Determine the (X, Y) coordinate at the center of the cell enclosing the given text.  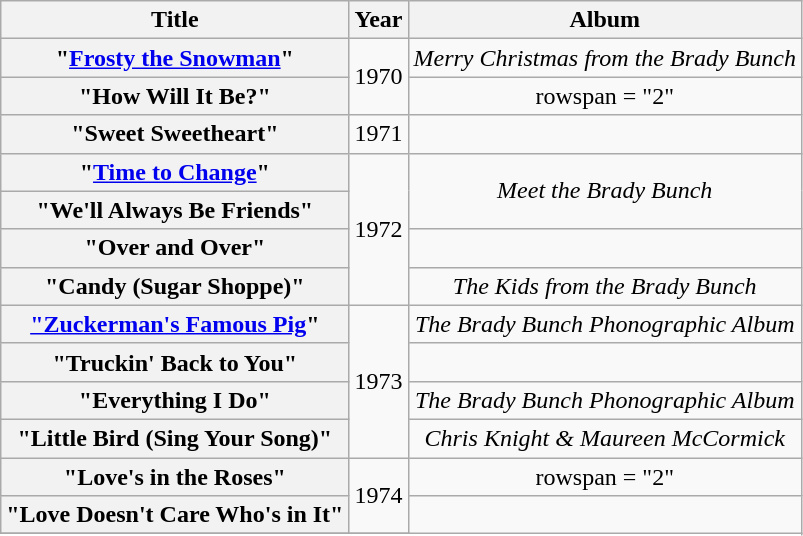
1971 (378, 134)
1973 (378, 381)
The Kids from the Brady Bunch (604, 286)
Chris Knight & Maureen McCormick (604, 438)
"Over and Over" (175, 248)
"Everything I Do" (175, 400)
1970 (378, 77)
Title (175, 20)
"Sweet Sweetheart" (175, 134)
1972 (378, 229)
1974 (378, 496)
"Frosty the Snowman" (175, 58)
Merry Christmas from the Brady Bunch (604, 58)
Meet the Brady Bunch (604, 191)
"Truckin' Back to You" (175, 362)
Year (378, 20)
"Candy (Sugar Shoppe)" (175, 286)
"Time to Change" (175, 172)
"Love Doesn't Care Who's in It" (175, 515)
"Love's in the Roses" (175, 477)
Album (604, 20)
"Zuckerman's Famous Pig" (175, 324)
"How Will It Be?" (175, 96)
"We'll Always Be Friends" (175, 210)
"Little Bird (Sing Your Song)" (175, 438)
